Return the (X, Y) coordinate for the center point of the cell that contains the specified text.  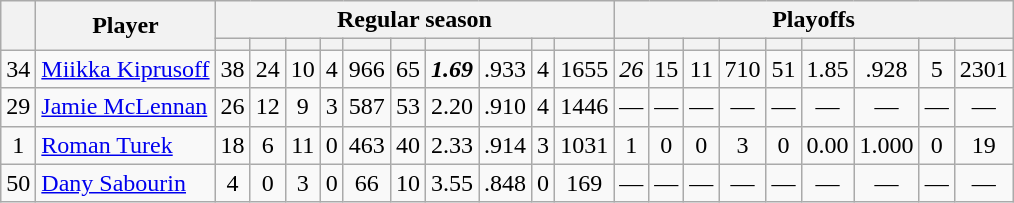
66 (366, 183)
53 (408, 107)
2.33 (452, 145)
12 (268, 107)
1.85 (828, 69)
966 (366, 69)
587 (366, 107)
0.00 (828, 145)
38 (232, 69)
2.20 (452, 107)
.910 (506, 107)
1655 (584, 69)
Miikka Kiprusoff (126, 69)
24 (268, 69)
710 (742, 69)
19 (984, 145)
.933 (506, 69)
15 (666, 69)
51 (784, 69)
40 (408, 145)
34 (18, 69)
1446 (584, 107)
3.55 (452, 183)
.914 (506, 145)
5 (936, 69)
Roman Turek (126, 145)
9 (302, 107)
Playoffs (814, 20)
65 (408, 69)
18 (232, 145)
Jamie McLennan (126, 107)
463 (366, 145)
2301 (984, 69)
.848 (506, 183)
29 (18, 107)
1031 (584, 145)
50 (18, 183)
Dany Sabourin (126, 183)
1.000 (886, 145)
169 (584, 183)
Regular season (414, 20)
.928 (886, 69)
1.69 (452, 69)
Player (126, 26)
6 (268, 145)
